Determine the [x, y] coordinate at the center of the cell enclosing the given text.  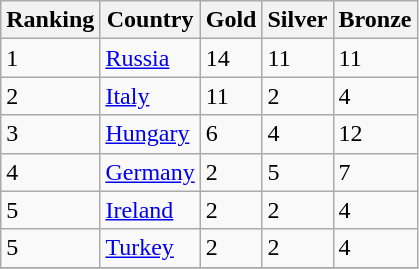
Bronze [375, 20]
Germany [150, 172]
1 [50, 58]
Italy [150, 96]
Hungary [150, 134]
Gold [231, 20]
6 [231, 134]
Ranking [50, 20]
Ireland [150, 210]
7 [375, 172]
12 [375, 134]
Silver [298, 20]
Russia [150, 58]
Turkey [150, 248]
3 [50, 134]
14 [231, 58]
Country [150, 20]
